Extract the [X, Y] coordinate from the center of the cell holding the provided text.  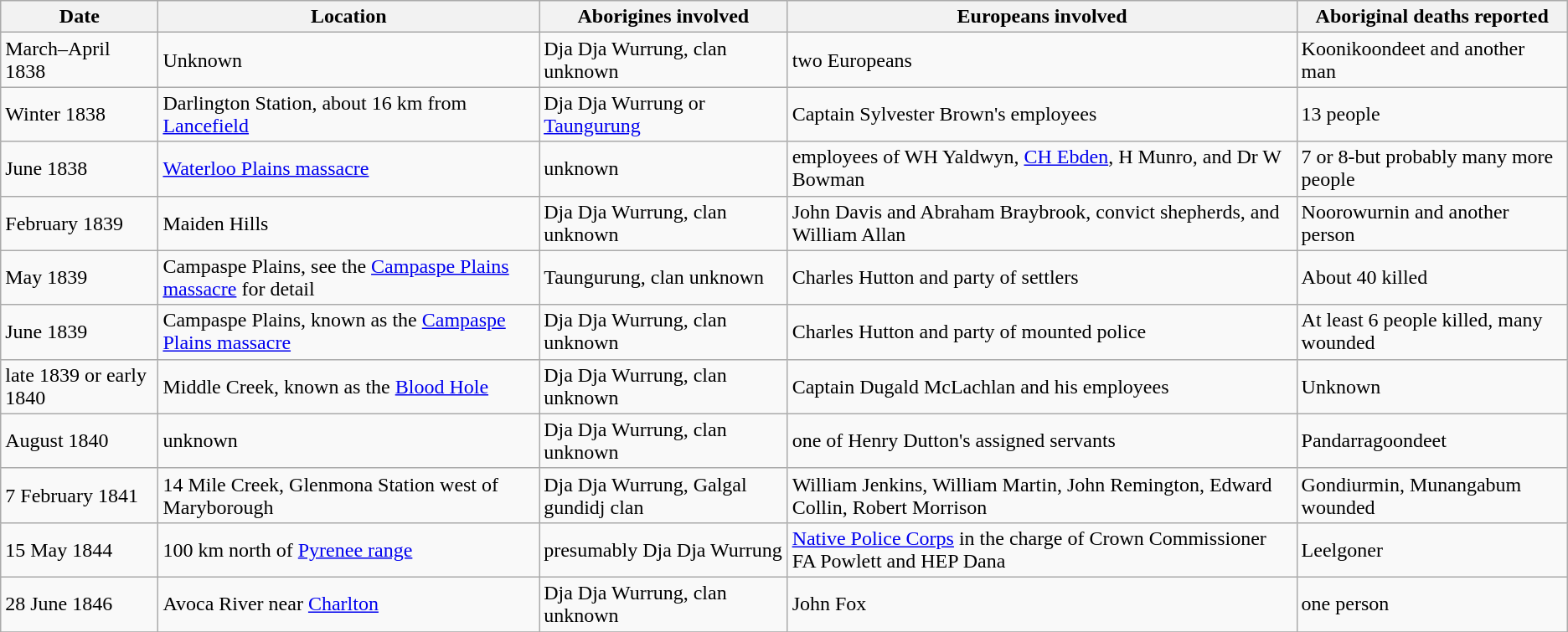
14 Mile Creek, Glenmona Station west of Maryborough [348, 496]
Europeans involved [1042, 17]
Location [348, 17]
employees of WH Yaldwyn, CH Ebden, H Munro, and Dr W Bowman [1042, 169]
Charles Hutton and party of settlers [1042, 278]
Native Police Corps in the charge of Crown Commissioner FA Powlett and HEP Dana [1042, 549]
presumably Dja Dja Wurrung [663, 549]
Pandarragoondeet [1432, 440]
Winter 1838 [80, 114]
Noorowurnin and another person [1432, 223]
13 people [1432, 114]
28 June 1846 [80, 604]
William Jenkins, William Martin, John Remington, Edward Collin, Robert Morrison [1042, 496]
Captain Dugald McLachlan and his employees [1042, 387]
Avoca River near Charlton [348, 604]
John Davis and Abraham Braybrook, convict shepherds, and William Allan [1042, 223]
About 40 killed [1432, 278]
February 1839 [80, 223]
Darlington Station, about 16 km from Lancefield [348, 114]
Aboriginal deaths reported [1432, 17]
At least 6 people killed, many wounded [1432, 331]
Gondiurmin, Munangabum wounded [1432, 496]
June 1838 [80, 169]
March–April 1838 [80, 60]
one person [1432, 604]
Koonikoondeet and another man [1432, 60]
Campaspe Plains, see the Campaspe Plains massacre for detail [348, 278]
Date [80, 17]
June 1839 [80, 331]
John Fox [1042, 604]
7 February 1841 [80, 496]
Dja Dja Wurrung or Taungurung [663, 114]
one of Henry Dutton's assigned servants [1042, 440]
Aborigines involved [663, 17]
August 1840 [80, 440]
May 1839 [80, 278]
Taungurung, clan unknown [663, 278]
two Europeans [1042, 60]
Dja Dja Wurrung, Galgal gundidj clan [663, 496]
100 km north of Pyrenee range [348, 549]
Middle Creek, known as the Blood Hole [348, 387]
Campaspe Plains, known as the Campaspe Plains massacre [348, 331]
7 or 8-but probably many more people [1432, 169]
15 May 1844 [80, 549]
Captain Sylvester Brown's employees [1042, 114]
late 1839 or early 1840 [80, 387]
Charles Hutton and party of mounted police [1042, 331]
Waterloo Plains massacre [348, 169]
Leelgoner [1432, 549]
Maiden Hills [348, 223]
